From the cell containing the given text, extract its center point as (x, y) coordinate. 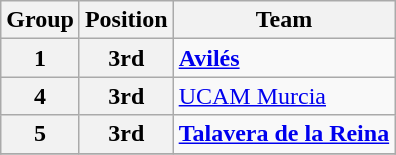
Position (126, 20)
Group (40, 20)
Talavera de la Reina (284, 134)
UCAM Murcia (284, 96)
Team (284, 20)
4 (40, 96)
5 (40, 134)
Avilés (284, 58)
1 (40, 58)
